Search for the cell housing the specified text and yield its [x, y] center coordinate. 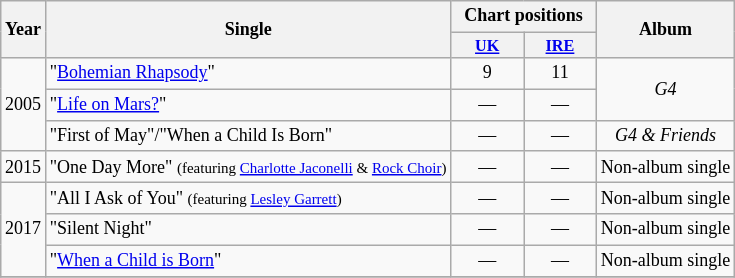
"Life on Mars?" [248, 104]
"One Day More" (featuring Charlotte Jaconelli & Rock Choir) [248, 166]
G4 & Friends [665, 136]
UK [488, 45]
G4 [665, 89]
2005 [24, 105]
9 [488, 74]
"First of May"/"When a Child Is Born" [248, 136]
Album [665, 30]
IRE [560, 45]
"Bohemian Rhapsody" [248, 74]
2015 [24, 166]
2017 [24, 230]
"All I Ask of You" (featuring Lesley Garrett) [248, 198]
Single [248, 30]
"When a Child is Born" [248, 260]
Chart positions [524, 16]
Year [24, 30]
11 [560, 74]
"Silent Night" [248, 230]
